Return the [x, y] coordinate for the center point of the cell that contains the specified text.  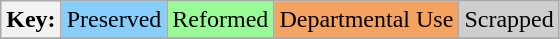
Departmental Use [366, 20]
Preserved [114, 20]
Scrapped [509, 20]
Key: [31, 20]
Reformed [220, 20]
